For the text-containing cell, return its midpoint in [x, y] coordinate format. 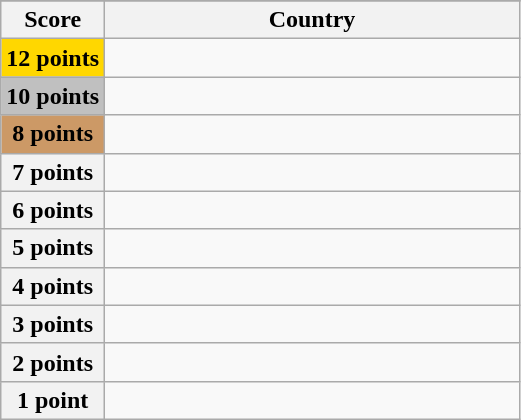
Score [53, 20]
3 points [53, 324]
12 points [53, 58]
5 points [53, 248]
2 points [53, 362]
7 points [53, 172]
6 points [53, 210]
Country [312, 20]
1 point [53, 400]
4 points [53, 286]
10 points [53, 96]
8 points [53, 134]
